Identify which cell holds the provided text, then report its [x, y] central coordinate. 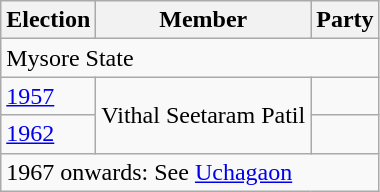
Vithal Seetaram Patil [204, 115]
Party [345, 20]
Member [204, 20]
1957 [48, 96]
Election [48, 20]
Mysore State [190, 58]
1962 [48, 134]
1967 onwards: See Uchagaon [190, 172]
